Pinpoint the cell where the given text exists, returning its (X, Y) midpoint coordinate. 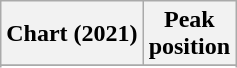
Peakposition (189, 34)
Chart (2021) (72, 34)
